Capture the cell that displays the provided text and extract its [X, Y] central coordinate. 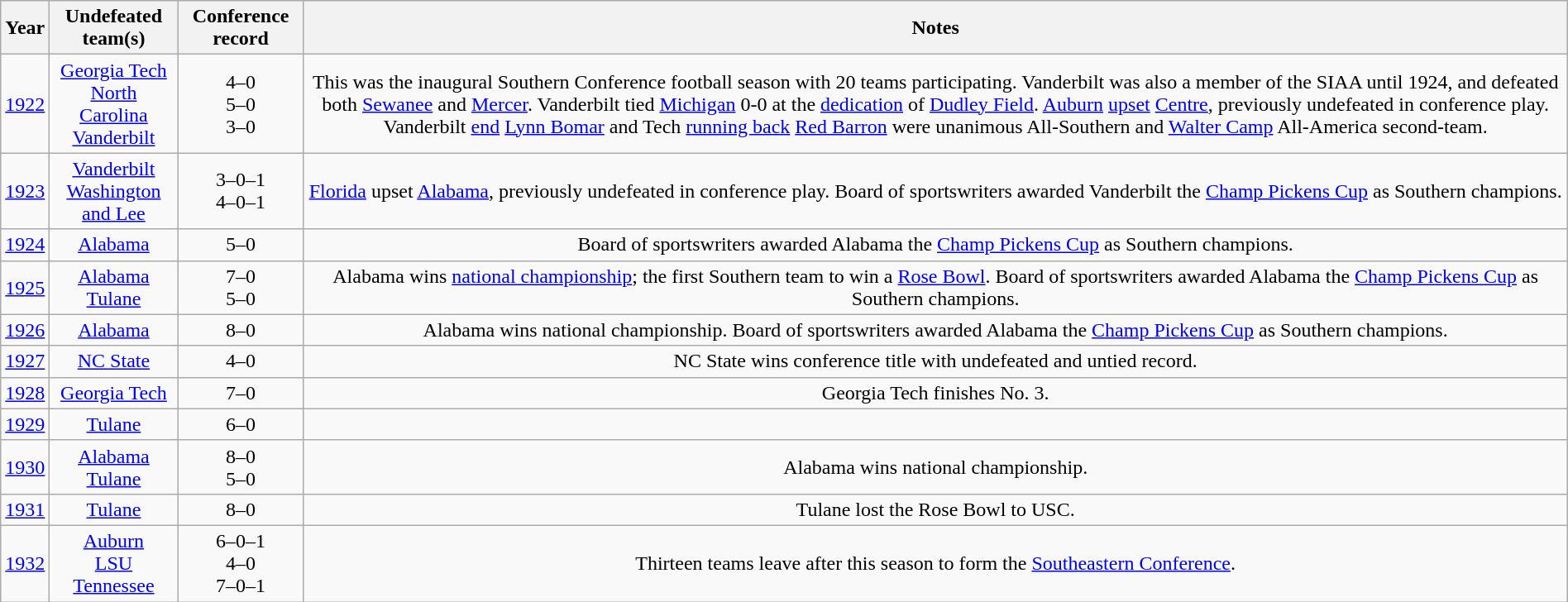
7–0 5–0 [241, 288]
5–0 [241, 245]
1929 [25, 424]
1923 [25, 191]
Thirteen teams leave after this season to form the Southeastern Conference. [935, 563]
1928 [25, 393]
Alabama wins national championship. Board of sportswriters awarded Alabama the Champ Pickens Cup as Southern champions. [935, 330]
Georgia Tech [114, 393]
VanderbiltWashington and Lee [114, 191]
8–0 5–0 [241, 466]
NC State wins conference title with undefeated and untied record. [935, 361]
Conference record [241, 28]
Georgia Tech finishes No. 3. [935, 393]
Board of sportswriters awarded Alabama the Champ Pickens Cup as Southern champions. [935, 245]
Notes [935, 28]
3–0–14–0–1 [241, 191]
Undefeated team(s) [114, 28]
4–05–0 3–0 [241, 104]
7–0 [241, 393]
6–0 [241, 424]
6–0–1 4–0 7–0–1 [241, 563]
1931 [25, 509]
1927 [25, 361]
4–0 [241, 361]
1926 [25, 330]
1925 [25, 288]
1922 [25, 104]
Auburn LSUTennessee [114, 563]
Alabama wins national championship. [935, 466]
NC State [114, 361]
Tulane lost the Rose Bowl to USC. [935, 509]
1924 [25, 245]
1932 [25, 563]
Georgia TechNorth Carolina Vanderbilt [114, 104]
1930 [25, 466]
Year [25, 28]
